Identify which cell holds the provided text, then report its [x, y] central coordinate. 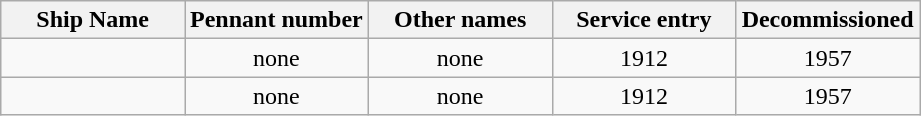
Decommissioned [828, 20]
Other names [460, 20]
Ship Name [93, 20]
Pennant number [276, 20]
Service entry [644, 20]
